Pinpoint the cell where the given text exists, returning its [x, y] midpoint coordinate. 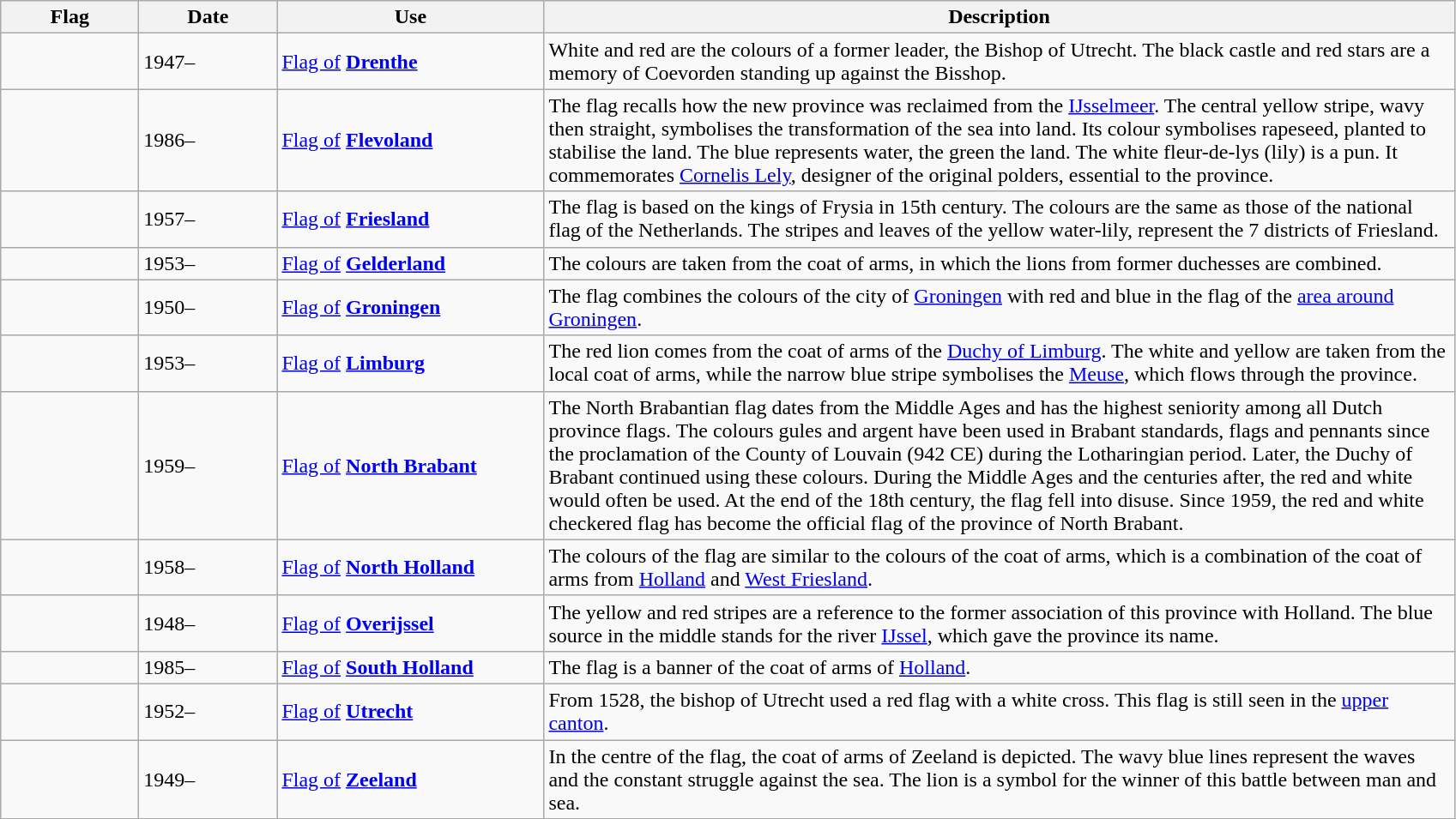
Flag of South Holland [410, 667]
Flag of Limburg [410, 364]
The colours are taken from the coat of arms, in which the lions from former duchesses are combined. [999, 263]
From 1528, the bishop of Utrecht used a red flag with a white cross. This flag is still seen in the upper canton. [999, 712]
1948– [208, 623]
1959– [208, 465]
Flag of Gelderland [410, 263]
1952– [208, 712]
1957– [208, 220]
Flag of Friesland [410, 220]
Flag of Drenthe [410, 62]
1949– [208, 779]
Flag of North Holland [410, 568]
The colours of the flag are similar to the colours of the coat of arms, which is a combination of the coat of arms from Holland and West Friesland. [999, 568]
Flag [70, 17]
Use [410, 17]
Flag of Utrecht [410, 712]
1985– [208, 667]
Flag of Overijssel [410, 623]
Flag of Flevoland [410, 141]
The flag is a banner of the coat of arms of Holland. [999, 667]
Description [999, 17]
Flag of Groningen [410, 307]
1986– [208, 141]
1950– [208, 307]
1947– [208, 62]
Flag of Zeeland [410, 779]
Date [208, 17]
1958– [208, 568]
The flag combines the colours of the city of Groningen with red and blue in the flag of the area around Groningen. [999, 307]
Flag of North Brabant [410, 465]
